Pinpoint the cell where the given text exists, returning its [X, Y] midpoint coordinate. 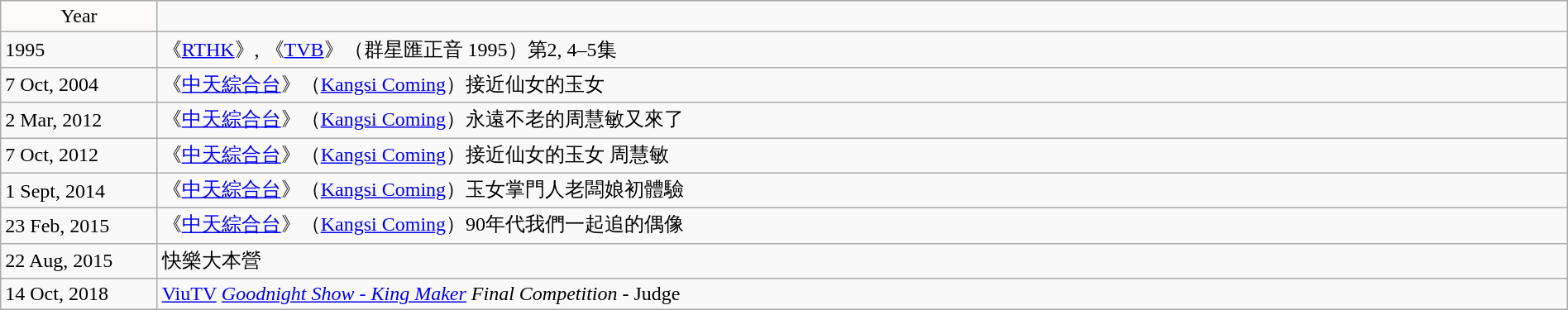
2 Mar, 2012 [79, 121]
Year [79, 17]
1995 [79, 50]
《中天綜合台》（Kangsi Coming）永遠不老的周慧敏又來了 [862, 121]
7 Oct, 2012 [79, 155]
14 Oct, 2018 [79, 294]
《中天綜合台》（Kangsi Coming）接近仙女的玉女 周慧敏 [862, 155]
22 Aug, 2015 [79, 261]
ViuTV Goodnight Show - King Maker Final Competition - Judge [862, 294]
23 Feb, 2015 [79, 227]
1 Sept, 2014 [79, 190]
快樂大本營 [862, 261]
7 Oct, 2004 [79, 84]
《中天綜合台》（Kangsi Coming）玉女掌門人老闆娘初體驗 [862, 190]
《中天綜合台》（Kangsi Coming）90年代我們一起追的偶像 [862, 227]
《中天綜合台》（Kangsi Coming）接近仙女的玉女 [862, 84]
《RTHK》, 《TVB》（群星匯正音 1995）第2, 4–5集 [862, 50]
